From the cell containing the given text, extract its center point as [X, Y] coordinate. 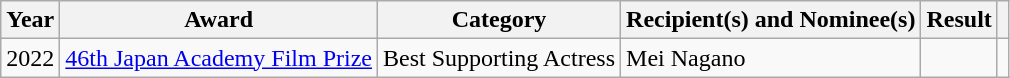
Recipient(s) and Nominee(s) [771, 20]
Best Supporting Actress [498, 58]
Mei Nagano [771, 58]
Result [959, 20]
46th Japan Academy Film Prize [219, 58]
Category [498, 20]
2022 [30, 58]
Year [30, 20]
Award [219, 20]
